Find where the given text appears and provide that cell's center as (x, y) coordinate. 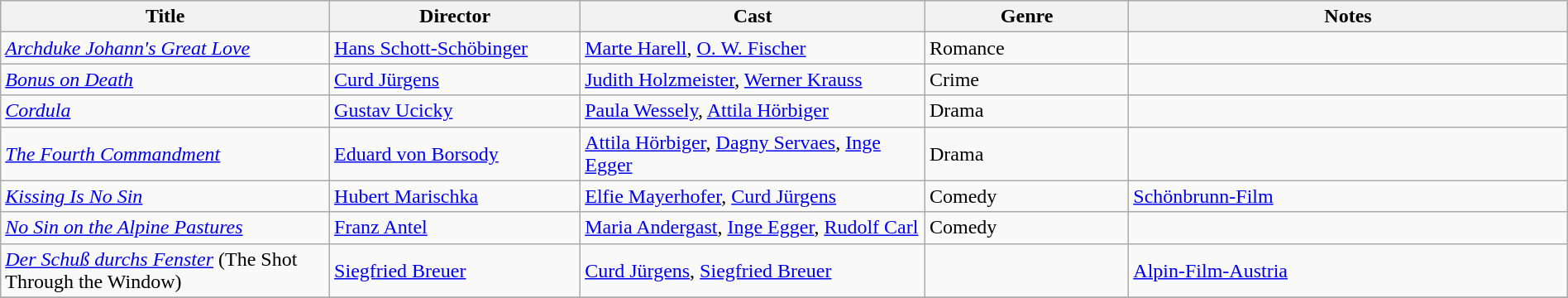
Alpin-Film-Austria (1348, 270)
Franz Antel (455, 228)
Attila Hörbiger, Dagny Servaes, Inge Egger (753, 154)
Title (165, 17)
Marte Harell, O. W. Fischer (753, 48)
Crime (1026, 79)
Curd Jürgens, Siegfried Breuer (753, 270)
Romance (1026, 48)
Hans Schott-Schöbinger (455, 48)
Judith Holzmeister, Werner Krauss (753, 79)
The Fourth Commandment (165, 154)
Schönbrunn-Film (1348, 196)
Notes (1348, 17)
Elfie Mayerhofer, Curd Jürgens (753, 196)
Bonus on Death (165, 79)
Hubert Marischka (455, 196)
Director (455, 17)
Genre (1026, 17)
Eduard von Borsody (455, 154)
No Sin on the Alpine Pastures (165, 228)
Archduke Johann's Great Love (165, 48)
Gustav Ucicky (455, 111)
Maria Andergast, Inge Egger, Rudolf Carl (753, 228)
Paula Wessely, Attila Hörbiger (753, 111)
Kissing Is No Sin (165, 196)
Der Schuß durchs Fenster (The Shot Through the Window) (165, 270)
Curd Jürgens (455, 79)
Siegfried Breuer (455, 270)
Cast (753, 17)
Cordula (165, 111)
